Identify which cell holds the provided text, then report its (x, y) central coordinate. 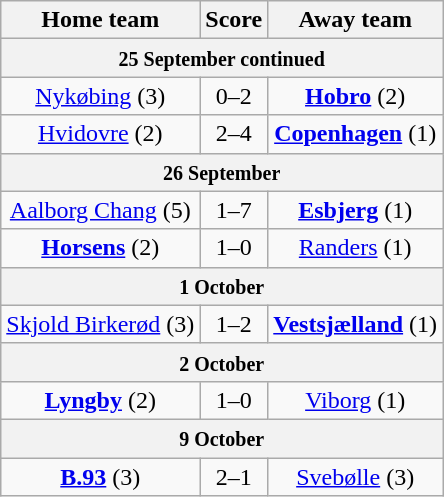
Aalborg Chang (5) (100, 210)
Nykøbing (3) (100, 96)
Away team (356, 20)
Copenhagen (1) (356, 134)
0–2 (234, 96)
25 September continued (222, 58)
Score (234, 20)
Horsens (2) (100, 248)
Home team (100, 20)
2–1 (234, 477)
Vestsjælland (1) (356, 324)
Randers (1) (356, 248)
Lyngby (2) (100, 400)
Esbjerg (1) (356, 210)
Svebølle (3) (356, 477)
1–2 (234, 324)
Skjold Birkerød (3) (100, 324)
1–7 (234, 210)
26 September (222, 172)
B.93 (3) (100, 477)
Hvidovre (2) (100, 134)
2 October (222, 362)
Viborg (1) (356, 400)
Hobro (2) (356, 96)
9 October (222, 438)
2–4 (234, 134)
1 October (222, 286)
